Extract the (x, y) coordinate from the center of the cell holding the provided text.  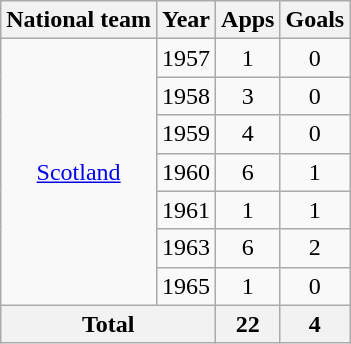
Goals (315, 20)
22 (248, 324)
1958 (186, 96)
1957 (186, 58)
1961 (186, 210)
Total (108, 324)
Apps (248, 20)
National team (79, 20)
Scotland (79, 172)
Year (186, 20)
3 (248, 96)
1965 (186, 286)
2 (315, 248)
1959 (186, 134)
1960 (186, 172)
1963 (186, 248)
